Detect which cell encompasses the target text, then output its (X, Y) center coordinate. 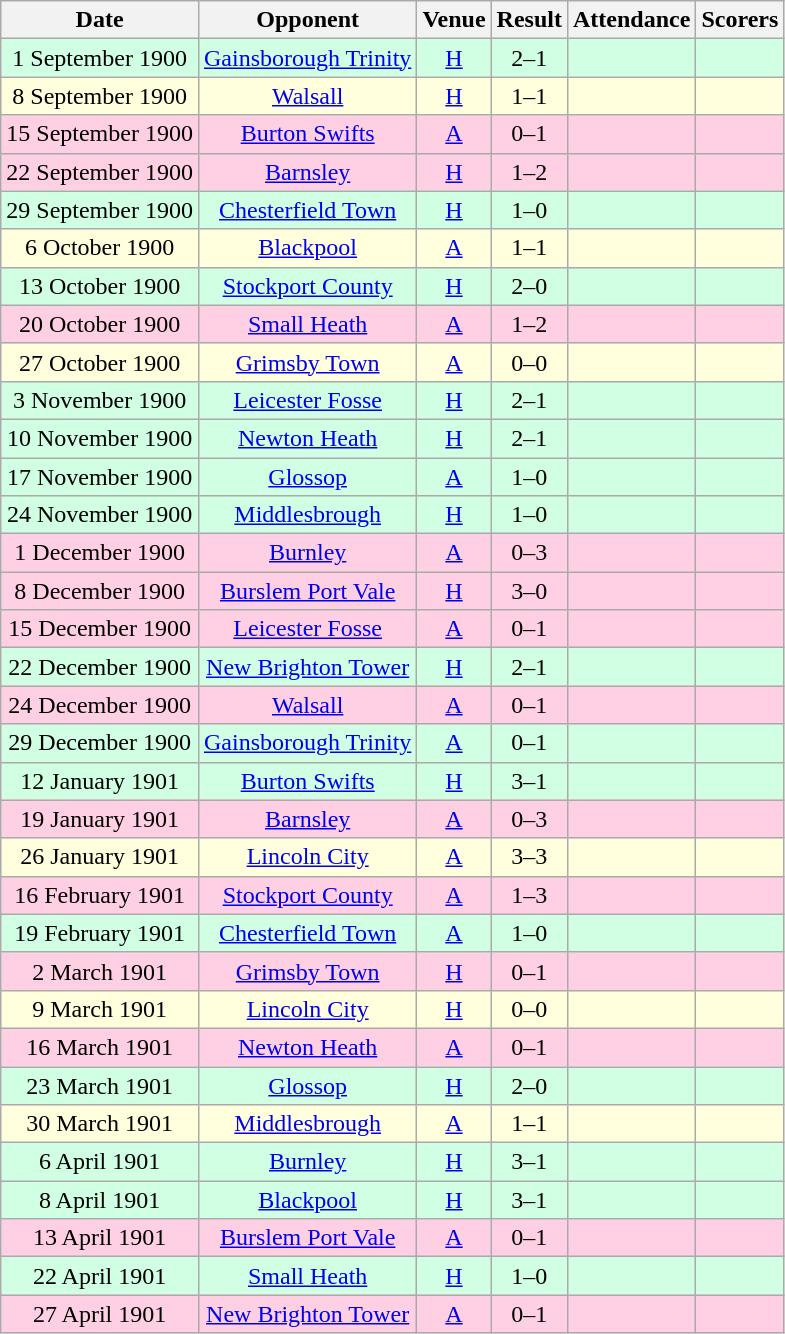
Attendance (631, 20)
1–3 (529, 895)
9 March 1901 (100, 1009)
19 January 1901 (100, 819)
Venue (454, 20)
27 April 1901 (100, 1314)
29 September 1900 (100, 210)
30 March 1901 (100, 1124)
1 September 1900 (100, 58)
22 April 1901 (100, 1276)
15 September 1900 (100, 134)
3–0 (529, 591)
13 April 1901 (100, 1238)
6 April 1901 (100, 1162)
6 October 1900 (100, 248)
Date (100, 20)
16 February 1901 (100, 895)
Opponent (307, 20)
22 September 1900 (100, 172)
8 September 1900 (100, 96)
2 March 1901 (100, 971)
23 March 1901 (100, 1085)
3 November 1900 (100, 400)
8 December 1900 (100, 591)
15 December 1900 (100, 629)
10 November 1900 (100, 438)
19 February 1901 (100, 933)
26 January 1901 (100, 857)
Result (529, 20)
27 October 1900 (100, 362)
13 October 1900 (100, 286)
17 November 1900 (100, 477)
8 April 1901 (100, 1200)
24 November 1900 (100, 515)
20 October 1900 (100, 324)
24 December 1900 (100, 705)
29 December 1900 (100, 743)
3–3 (529, 857)
1 December 1900 (100, 553)
Scorers (740, 20)
22 December 1900 (100, 667)
16 March 1901 (100, 1047)
12 January 1901 (100, 781)
